Identify which cell holds the provided text, then report its (X, Y) central coordinate. 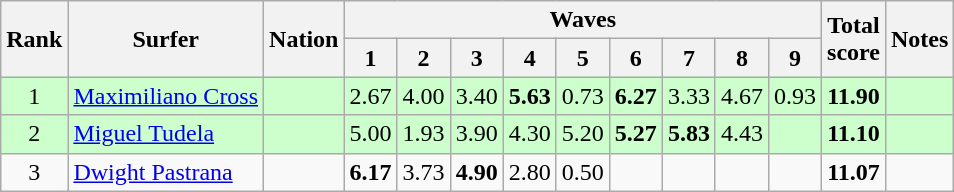
7 (688, 58)
2.67 (370, 96)
11.10 (854, 134)
3.90 (476, 134)
9 (794, 58)
5 (582, 58)
4.67 (742, 96)
2.80 (530, 172)
1.93 (424, 134)
Nation (304, 39)
6.17 (370, 172)
6.27 (636, 96)
5.83 (688, 134)
Rank (34, 39)
Maximiliano Cross (166, 96)
5.27 (636, 134)
4.43 (742, 134)
4.00 (424, 96)
Waves (583, 20)
0.73 (582, 96)
3.73 (424, 172)
Dwight Pastrana (166, 172)
4.30 (530, 134)
4.90 (476, 172)
11.07 (854, 172)
5.00 (370, 134)
11.90 (854, 96)
Totalscore (854, 39)
Miguel Tudela (166, 134)
Notes (919, 39)
4 (530, 58)
5.20 (582, 134)
0.93 (794, 96)
6 (636, 58)
Surfer (166, 39)
3.33 (688, 96)
3.40 (476, 96)
5.63 (530, 96)
8 (742, 58)
0.50 (582, 172)
